From the cell containing the given text, extract its center point as (X, Y) coordinate. 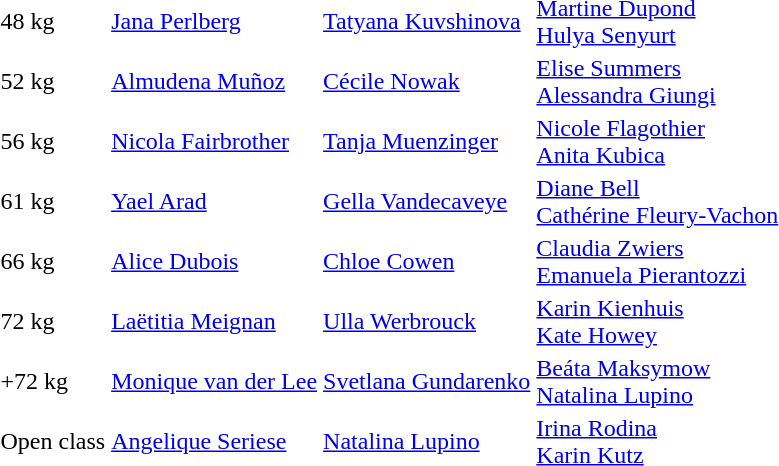
Svetlana Gundarenko (427, 382)
Yael Arad (214, 202)
Monique van der Lee (214, 382)
Ulla Werbrouck (427, 322)
Tanja Muenzinger (427, 142)
Chloe Cowen (427, 262)
Almudena Muñoz (214, 82)
Nicola Fairbrother (214, 142)
Laëtitia Meignan (214, 322)
Alice Dubois (214, 262)
Cécile Nowak (427, 82)
Gella Vandecaveye (427, 202)
